Pinpoint the cell where the given text exists, returning its [x, y] midpoint coordinate. 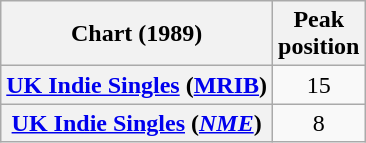
UK Indie Singles (NME) [137, 123]
UK Indie Singles (MRIB) [137, 85]
Peakposition [319, 34]
15 [319, 85]
8 [319, 123]
Chart (1989) [137, 34]
